Determine the (x, y) coordinate at the center of the cell enclosing the given text.  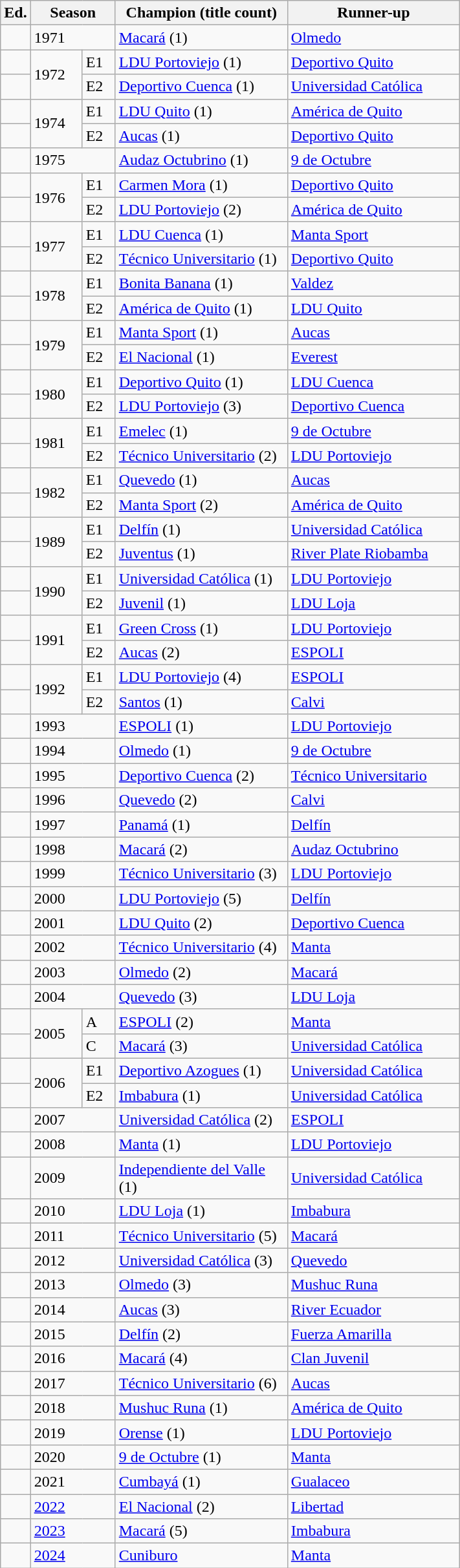
1976 (56, 197)
El Nacional (2) (201, 1507)
LDU Cuenca (373, 382)
1972 (56, 74)
Deportivo Cuenca (1) (201, 87)
Macará (3) (201, 1046)
LDU Quito (373, 308)
Independiente del Valle (1) (201, 1178)
Juvenil (1) (201, 603)
1996 (72, 800)
LDU Portoviejo (3) (201, 407)
Técnico Universitario (6) (201, 1383)
2015 (72, 1334)
Mushuc Runa (373, 1285)
Técnico Universitario (3) (201, 874)
Panamá (1) (201, 825)
Olmedo (2) (201, 972)
Universidad Católica (2) (201, 1120)
1978 (56, 295)
2023 (72, 1531)
2014 (72, 1309)
A (98, 1021)
2001 (72, 923)
2018 (72, 1408)
1977 (56, 246)
Aucas (1) (201, 136)
Imbabura (1) (201, 1096)
1998 (72, 849)
ESPOLI (1) (201, 726)
2004 (72, 997)
1982 (56, 493)
2021 (72, 1481)
LDU Portoviejo (1) (201, 62)
1974 (56, 123)
Mushuc Runa (1) (201, 1408)
1995 (72, 776)
Deportivo Quito (1) (201, 382)
2012 (72, 1260)
Audaz Octubrino (1) (201, 160)
LDU Portoviejo (4) (201, 677)
Manta Sport (1) (201, 333)
Técnico Universitario (373, 776)
1980 (56, 394)
River Plate Riobamba (373, 554)
Quevedo (2) (201, 800)
Gualaceo (373, 1481)
2020 (72, 1457)
Cumbayá (1) (201, 1481)
Runner-up (373, 13)
Manta (1) (201, 1145)
1971 (72, 37)
1997 (72, 825)
2006 (56, 1083)
Macará (2) (201, 849)
2002 (72, 948)
Olmedo (1) (201, 751)
Clan Juvenil (373, 1359)
River Ecuador (373, 1309)
2016 (72, 1359)
Macará (1) (201, 37)
América de Quito (1) (201, 308)
2010 (72, 1211)
Deportivo Azogues (1) (201, 1070)
LDU Portoviejo (5) (201, 898)
Manta Sport (373, 234)
Green Cross (1) (201, 628)
2009 (72, 1178)
Champion (title count) (201, 13)
Olmedo (373, 37)
Ed. (16, 13)
Deportivo Cuenca (2) (201, 776)
Quevedo (373, 1260)
2008 (72, 1145)
Emelec (1) (201, 431)
Técnico Universitario (2) (201, 456)
LDU Quito (1) (201, 111)
Delfín (2) (201, 1334)
Técnico Universitario (4) (201, 948)
Técnico Universitario (5) (201, 1236)
Fuerza Amarilla (373, 1334)
LDU Cuenca (1) (201, 234)
Macará (5) (201, 1531)
1979 (56, 345)
Macará (4) (201, 1359)
2017 (72, 1383)
Quevedo (3) (201, 997)
Universidad Católica (3) (201, 1260)
Santos (1) (201, 701)
Universidad Católica (1) (201, 578)
El Nacional (1) (201, 357)
Manta Sport (2) (201, 505)
Bonita Banana (1) (201, 283)
Olmedo (3) (201, 1285)
LDU Quito (2) (201, 923)
2011 (72, 1236)
Cuniburo (201, 1556)
Aucas (2) (201, 652)
Audaz Octubrino (373, 849)
Valdez (373, 283)
1981 (56, 443)
2022 (72, 1507)
1999 (72, 874)
Everest (373, 357)
1992 (56, 689)
Juventus (1) (201, 554)
1994 (72, 751)
1990 (56, 591)
2019 (72, 1432)
1975 (72, 160)
2003 (72, 972)
2024 (72, 1556)
1991 (56, 640)
ESPOLI (2) (201, 1021)
2013 (72, 1285)
Aucas (3) (201, 1309)
Carmen Mora (1) (201, 185)
Season (72, 13)
2007 (72, 1120)
Quevedo (1) (201, 480)
Delfín (1) (201, 529)
1993 (72, 726)
2000 (72, 898)
Orense (1) (201, 1432)
9 de Octubre (1) (201, 1457)
C (98, 1046)
LDU Portoviejo (2) (201, 209)
1989 (56, 542)
LDU Loja (1) (201, 1211)
Técnico Universitario (1) (201, 259)
2005 (56, 1033)
Libertad (373, 1507)
